Locate the cell with the specified text and output its (X, Y) center coordinate. 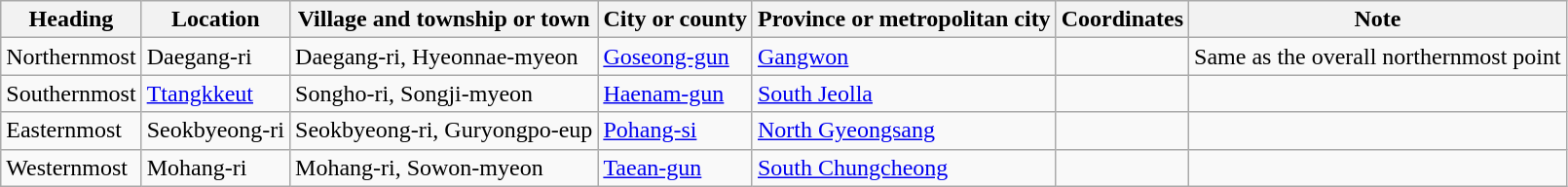
South Jeolla (904, 93)
Village and township or town (444, 19)
Daegang-ri (215, 56)
Seokbyeong-ri (215, 131)
Northernmost (71, 56)
Province or metropolitan city (904, 19)
Easternmost (71, 131)
Heading (71, 19)
City or county (676, 19)
Goseong-gun (676, 56)
Songho-ri, Songji-myeon (444, 93)
Pohang-si (676, 131)
Ttangkkeut (215, 93)
Seokbyeong-ri, Guryongpo-eup (444, 131)
Same as the overall northernmost point (1378, 56)
South Chungcheong (904, 168)
Coordinates (1122, 19)
Location (215, 19)
Daegang-ri, Hyeonnae-myeon (444, 56)
Southernmost (71, 93)
Note (1378, 19)
Westernmost (71, 168)
Mohang-ri (215, 168)
Haenam-gun (676, 93)
Taean-gun (676, 168)
Mohang-ri, Sowon-myeon (444, 168)
North Gyeongsang (904, 131)
Gangwon (904, 56)
